Detect which cell encompasses the target text, then output its [X, Y] center coordinate. 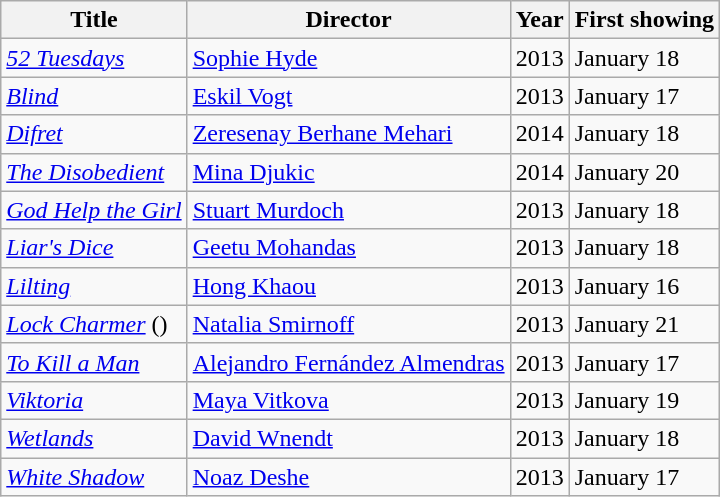
Liar's Dice [94, 248]
Maya Vitkova [348, 400]
First showing [644, 20]
Geetu Mohandas [348, 248]
Blind [94, 96]
Year [540, 20]
Sophie Hyde [348, 58]
Zeresenay Berhane Mehari [348, 134]
Natalia Smirnoff [348, 324]
January 21 [644, 324]
Alejandro Fernández Almendras [348, 362]
Eskil Vogt [348, 96]
Mina Djukic [348, 172]
David Wnendt [348, 438]
Hong Khaou [348, 286]
January 19 [644, 400]
Director [348, 20]
Viktoria [94, 400]
God Help the Girl [94, 210]
White Shadow [94, 477]
Wetlands [94, 438]
Stuart Murdoch [348, 210]
Lock Charmer () [94, 324]
Noaz Deshe [348, 477]
January 20 [644, 172]
To Kill a Man [94, 362]
52 Tuesdays [94, 58]
Difret [94, 134]
Title [94, 20]
Lilting [94, 286]
The Disobedient [94, 172]
January 16 [644, 286]
